Return (X, Y) of the center of cell containing provided text 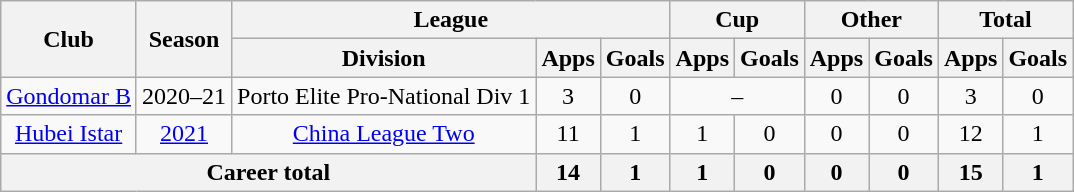
Division (384, 58)
11 (568, 134)
China League Two (384, 134)
Season (184, 39)
Career total (268, 172)
15 (970, 172)
Total (1005, 20)
Gondomar B (69, 96)
Porto Elite Pro-National Div 1 (384, 96)
2020–21 (184, 96)
League (452, 20)
– (737, 96)
14 (568, 172)
Cup (737, 20)
2021 (184, 134)
12 (970, 134)
Other (871, 20)
Club (69, 39)
Hubei Istar (69, 134)
